Capture the cell that displays the provided text and extract its [X, Y] central coordinate. 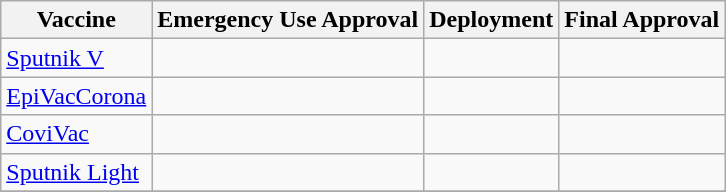
Sputnik V [76, 58]
Emergency Use Approval [288, 20]
EpiVacCorona [76, 96]
Deployment [492, 20]
CoviVac [76, 134]
Sputnik Light [76, 172]
Final Approval [642, 20]
Vaccine [76, 20]
